Extract the [x, y] coordinate from the center of the cell holding the provided text.  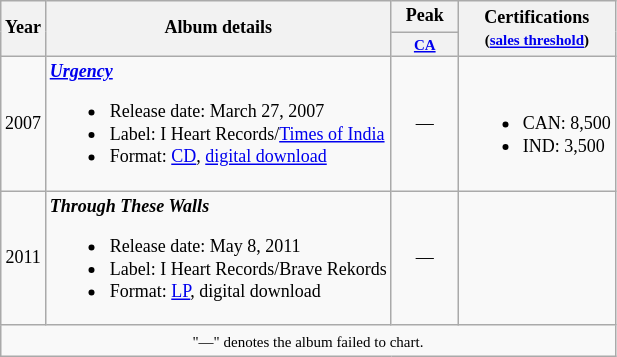
UrgencyRelease date: March 27, 2007Label: I Heart Records/Times of IndiaFormat: CD, digital download [218, 124]
2007 [24, 124]
Through These WallsRelease date: May 8, 2011Label: I Heart Records/Brave RekordsFormat: LP, digital download [218, 258]
Peak [425, 16]
CA [425, 44]
"—" denotes the album failed to chart. [308, 340]
Album details [218, 28]
2011 [24, 258]
Certifications(sales threshold) [538, 28]
Year [24, 28]
CAN: 8,500IND: 3,500 [538, 124]
